Determine the (x, y) coordinate at the center of the cell enclosing the given text.  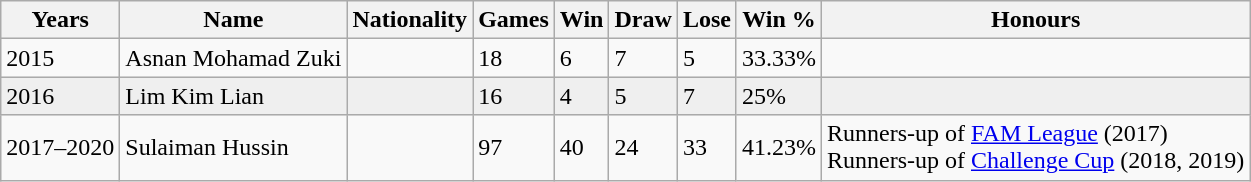
2016 (60, 96)
18 (514, 58)
33 (706, 148)
Draw (643, 20)
33.33% (778, 58)
Lim Kim Lian (234, 96)
Win (582, 20)
40 (582, 148)
Win % (778, 20)
Runners-up of FAM League (2017)Runners-up of Challenge Cup (2018, 2019) (1035, 148)
25% (778, 96)
Games (514, 20)
Honours (1035, 20)
41.23% (778, 148)
Name (234, 20)
2017–2020 (60, 148)
Lose (706, 20)
97 (514, 148)
16 (514, 96)
Asnan Mohamad Zuki (234, 58)
24 (643, 148)
Nationality (410, 20)
Sulaiman Hussin (234, 148)
4 (582, 96)
2015 (60, 58)
Years (60, 20)
6 (582, 58)
